Identify which cell holds the provided text, then report its (X, Y) central coordinate. 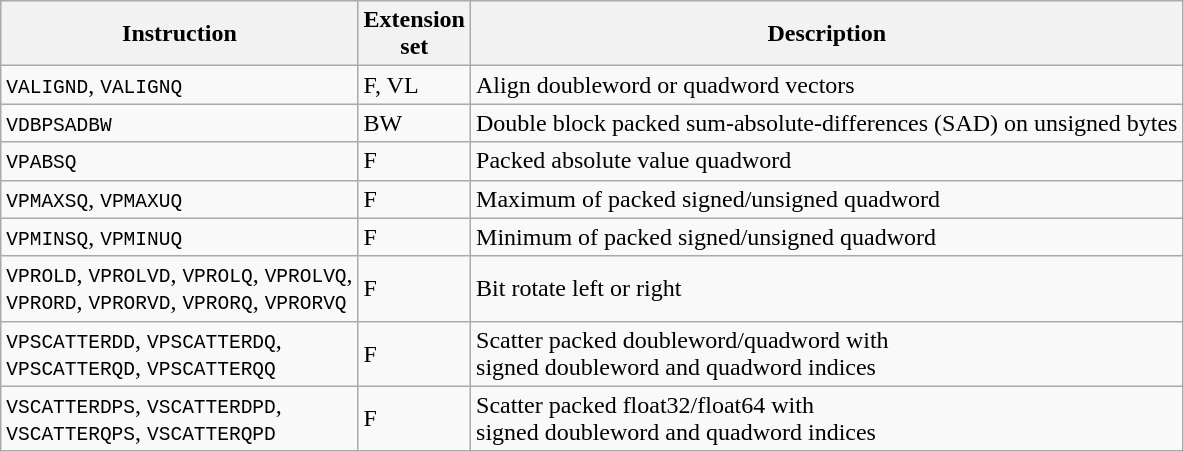
Bit rotate left or right (827, 288)
Minimum of packed signed/unsigned quadword (827, 237)
Extensionset (414, 34)
VALIGND, VALIGNQ (180, 85)
VPABSQ (180, 161)
F, VL (414, 85)
VPMINSQ, VPMINUQ (180, 237)
Align doubleword or quadword vectors (827, 85)
VDBPSADBW (180, 123)
VSCATTERDPS, VSCATTERDPD,VSCATTERQPS, VSCATTERQPD (180, 418)
Instruction (180, 34)
VPROLD, VPROLVD, VPROLQ, VPROLVQ,VPRORD, VPRORVD, VPRORQ, VPRORVQ (180, 288)
BW (414, 123)
Double block packed sum-absolute-differences (SAD) on unsigned bytes (827, 123)
VPSCATTERDD, VPSCATTERDQ,VPSCATTERQD, VPSCATTERQQ (180, 354)
Maximum of packed signed/unsigned quadword (827, 199)
Scatter packed doubleword/quadword withsigned doubleword and quadword indices (827, 354)
Scatter packed float32/float64 withsigned doubleword and quadword indices (827, 418)
VPMAXSQ, VPMAXUQ (180, 199)
Description (827, 34)
Packed absolute value quadword (827, 161)
